For the text-containing cell, return its midpoint in [X, Y] coordinate format. 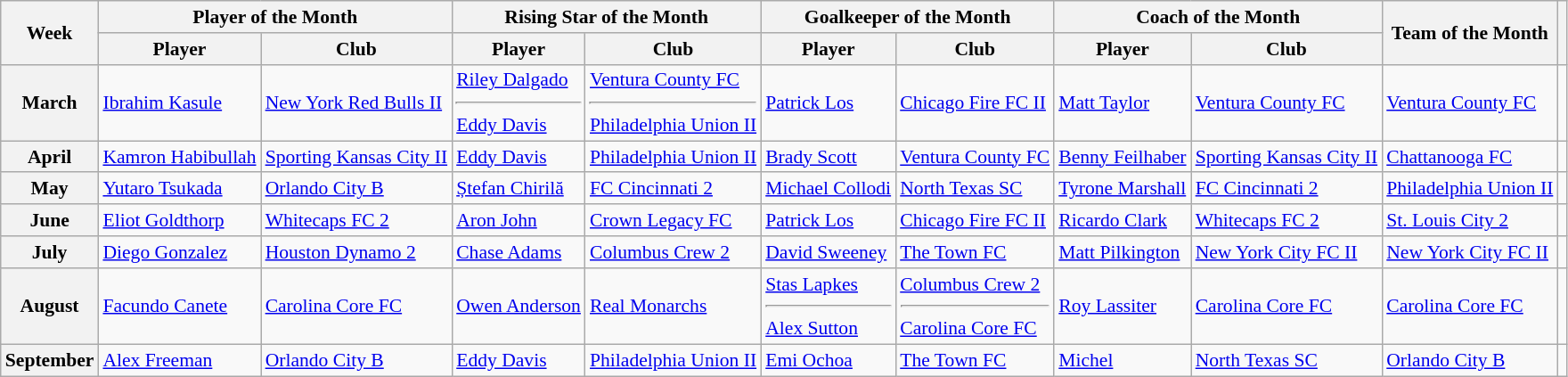
Diego Gonzalez [179, 252]
Emi Ochoa [829, 360]
Team of the Month [1470, 32]
Player of the Month [274, 17]
May [50, 189]
Facundo Canete [179, 307]
Ventura County FCPhiladelphia Union II [674, 102]
Stas Lapkes Alex Sutton [829, 307]
David Sweeney [829, 252]
Coach of the Month [1218, 17]
Riley Dalgado Eddy Davis [519, 102]
Brady Scott [829, 157]
March [50, 102]
Ibrahim Kasule [179, 102]
Michael Collodi [829, 189]
Alex Freeman [179, 360]
Yutaro Tsukada [179, 189]
Columbus Crew 2Carolina Core FC [975, 307]
Matt Pilkington [1123, 252]
Eliot Goldthorp [179, 220]
Columbus Crew 2 [674, 252]
Chase Adams [519, 252]
Real Monarchs [674, 307]
Matt Taylor [1123, 102]
Kamron Habibullah [179, 157]
April [50, 157]
Benny Feilhaber [1123, 157]
Week [50, 32]
June [50, 220]
Owen Anderson [519, 307]
Crown Legacy FC [674, 220]
Tyrone Marshall [1123, 189]
Goalkeeper of the Month [907, 17]
Houston Dynamo 2 [356, 252]
Ricardo Clark [1123, 220]
Chattanooga FC [1470, 157]
September [50, 360]
St. Louis City 2 [1470, 220]
New York Red Bulls II [356, 102]
Aron John [519, 220]
Michel [1123, 360]
Ștefan Chirilă [519, 189]
July [50, 252]
Rising Star of the Month [606, 17]
August [50, 307]
Roy Lassiter [1123, 307]
